Return (X, Y) of the center of cell containing provided text 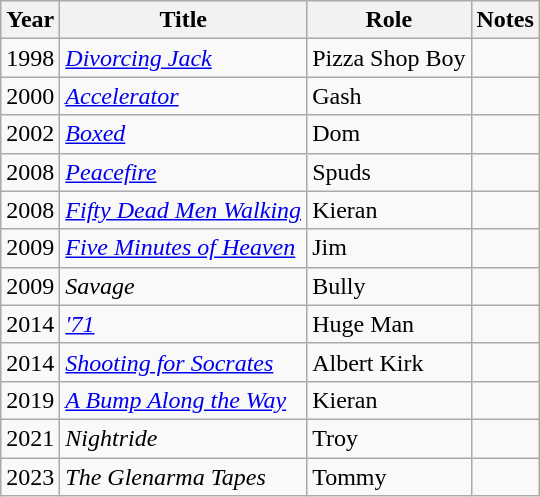
Notes (505, 20)
2000 (30, 96)
Spuds (389, 172)
Pizza Shop Boy (389, 58)
2019 (30, 400)
Five Minutes of Heaven (184, 248)
Title (184, 20)
Accelerator (184, 96)
Huge Man (389, 324)
Boxed (184, 134)
Nightride (184, 438)
Peacefire (184, 172)
Troy (389, 438)
Year (30, 20)
Role (389, 20)
Fifty Dead Men Walking (184, 210)
Bully (389, 286)
'71 (184, 324)
Divorcing Jack (184, 58)
Albert Kirk (389, 362)
Tommy (389, 477)
1998 (30, 58)
A Bump Along the Way (184, 400)
The Glenarma Tapes (184, 477)
Dom (389, 134)
2023 (30, 477)
Savage (184, 286)
2002 (30, 134)
2021 (30, 438)
Gash (389, 96)
Shooting for Socrates (184, 362)
Jim (389, 248)
